Determine the [x, y] coordinate at the center of the cell enclosing the given text.  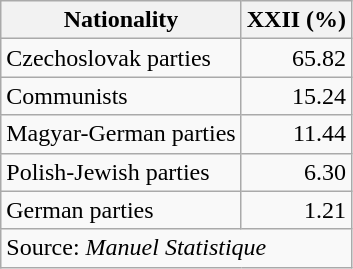
11.44 [296, 134]
15.24 [296, 96]
6.30 [296, 172]
Source: Manuel Statistique [176, 248]
German parties [121, 210]
Polish-Jewish parties [121, 172]
Magyar-German parties [121, 134]
XXII (%) [296, 20]
Nationality [121, 20]
Communists [121, 96]
Czechoslovak parties [121, 58]
1.21 [296, 210]
65.82 [296, 58]
